Scan for the cell matching the given text and deliver its (x, y) coordinate at center. 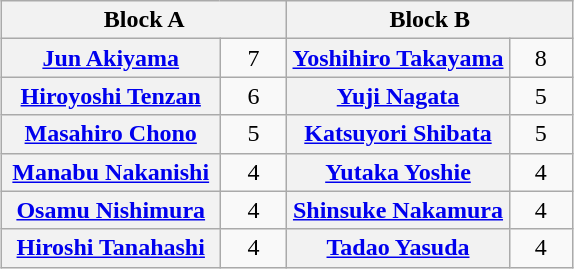
Hiroyoshi Tenzan (110, 96)
Yoshihiro Takayama (398, 58)
Katsuyori Shibata (398, 134)
Masahiro Chono (110, 134)
6 (254, 96)
Yuji Nagata (398, 96)
Manabu Nakanishi (110, 172)
Tadao Yasuda (398, 248)
Jun Akiyama (110, 58)
Osamu Nishimura (110, 210)
8 (541, 58)
Block A (144, 20)
Hiroshi Tanahashi (110, 248)
7 (254, 58)
Block B (430, 20)
Yutaka Yoshie (398, 172)
Shinsuke Nakamura (398, 210)
